Return the (X, Y) coordinate for the center point of the cell that contains the specified text.  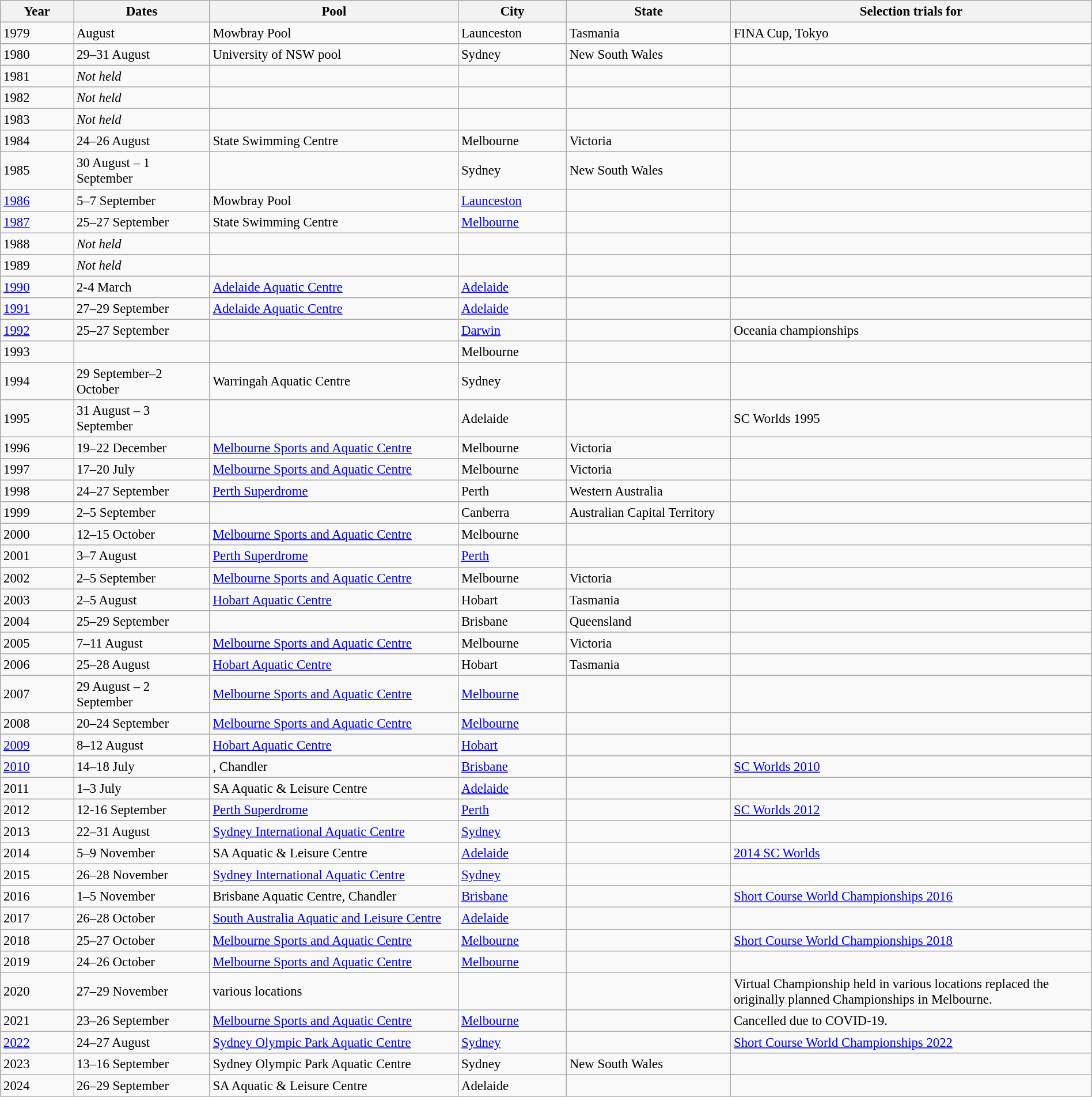
Warringah Aquatic Centre (334, 381)
3–7 August (142, 557)
1980 (37, 55)
SC Worlds 2010 (911, 767)
2012 (37, 810)
29 August – 2 September (142, 694)
2020 (37, 991)
Canberra (513, 513)
Brisbane Aquatic Centre, Chandler (334, 897)
1992 (37, 330)
1990 (37, 287)
2011 (37, 789)
2003 (37, 600)
Australian Capital Territory (649, 513)
29 September–2 October (142, 381)
2016 (37, 897)
27–29 September (142, 309)
24–27 August (142, 1042)
1991 (37, 309)
1999 (37, 513)
2002 (37, 578)
24–27 September (142, 491)
2009 (37, 745)
26–28 November (142, 875)
1995 (37, 418)
1988 (37, 244)
Short Course World Championships 2018 (911, 940)
2010 (37, 767)
1997 (37, 470)
Cancelled due to COVID-19. (911, 1020)
August (142, 33)
20–24 September (142, 724)
Short Course World Championships 2016 (911, 897)
, Chandler (334, 767)
1986 (37, 201)
2021 (37, 1020)
27–29 November (142, 991)
University of NSW pool (334, 55)
1994 (37, 381)
2005 (37, 643)
1985 (37, 171)
1983 (37, 120)
26–28 October (142, 918)
24–26 October (142, 962)
1–3 July (142, 789)
SC Worlds 1995 (911, 418)
2014 SC Worlds (911, 853)
13–16 September (142, 1064)
Dates (142, 12)
2019 (37, 962)
26–29 September (142, 1085)
19–22 December (142, 448)
Short Course World Championships 2022 (911, 1042)
22–31 August (142, 832)
State (649, 12)
1987 (37, 222)
Western Australia (649, 491)
17–20 July (142, 470)
1998 (37, 491)
8–12 August (142, 745)
1981 (37, 77)
12-16 September (142, 810)
SC Worlds 2012 (911, 810)
2018 (37, 940)
2000 (37, 535)
1993 (37, 352)
2–5 August (142, 600)
2023 (37, 1064)
24–26 August (142, 141)
23–26 September (142, 1020)
2013 (37, 832)
2001 (37, 557)
1979 (37, 33)
25–29 September (142, 621)
various locations (334, 991)
South Australia Aquatic and Leisure Centre (334, 918)
2004 (37, 621)
30 August – 1 September (142, 171)
25–27 October (142, 940)
2022 (37, 1042)
25–28 August (142, 665)
14–18 July (142, 767)
2015 (37, 875)
Year (37, 12)
1996 (37, 448)
7–11 August (142, 643)
5–9 November (142, 853)
City (513, 12)
Oceania championships (911, 330)
1–5 November (142, 897)
Queensland (649, 621)
2006 (37, 665)
2008 (37, 724)
29–31 August (142, 55)
12–15 October (142, 535)
Selection trials for (911, 12)
5–7 September (142, 201)
1984 (37, 141)
Darwin (513, 330)
1982 (37, 98)
2014 (37, 853)
Virtual Championship held in various locations replaced the originally planned Championships in Melbourne. (911, 991)
2017 (37, 918)
1989 (37, 265)
FINA Cup, Tokyo (911, 33)
2007 (37, 694)
2-4 March (142, 287)
Pool (334, 12)
2024 (37, 1085)
31 August – 3 September (142, 418)
